Output the [X, Y] coordinate of the center of the cell containing the given text.  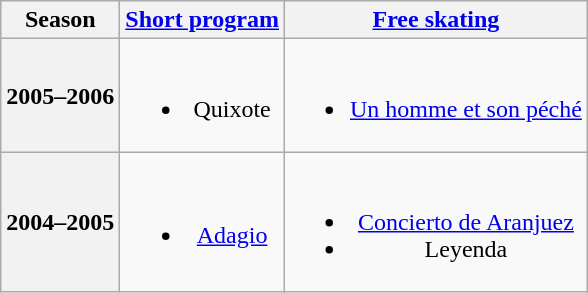
Concierto de Aranjuez Leyenda [436, 222]
2005–2006 [60, 96]
Free skating [436, 20]
Short program [202, 20]
Season [60, 20]
Adagio [202, 222]
Un homme et son péché [436, 96]
Quixote [202, 96]
2004–2005 [60, 222]
